Provide the (x, y) coordinate of the cell's center where the given text is located.  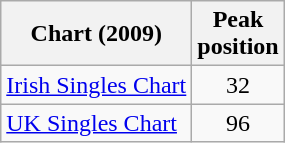
Chart (2009) (96, 34)
32 (238, 85)
Peakposition (238, 34)
Irish Singles Chart (96, 85)
96 (238, 123)
UK Singles Chart (96, 123)
